Detect which cell encompasses the target text, then output its [X, Y] center coordinate. 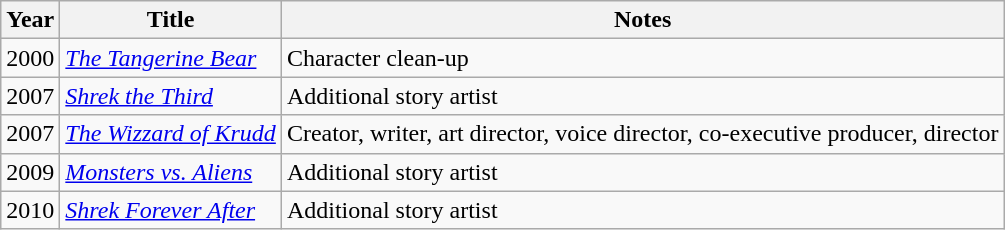
The Tangerine Bear [171, 58]
Character clean-up [642, 58]
The Wizzard of Krudd [171, 134]
2010 [30, 210]
Title [171, 20]
Shrek the Third [171, 96]
2000 [30, 58]
Notes [642, 20]
Creator, writer, art director, voice director, co-executive producer, director [642, 134]
Year [30, 20]
Monsters vs. Aliens [171, 172]
Shrek Forever After [171, 210]
2009 [30, 172]
